Capture the cell that displays the provided text and extract its (X, Y) central coordinate. 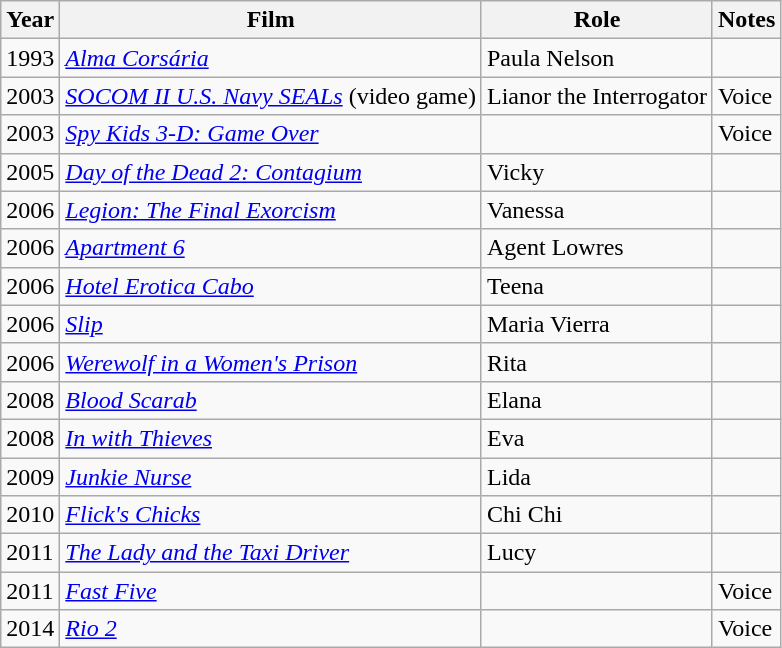
Teena (596, 286)
2009 (30, 477)
SOCOM II U.S. Navy SEALs (video game) (271, 96)
Film (271, 20)
Chi Chi (596, 515)
2010 (30, 515)
Role (596, 20)
Fast Five (271, 591)
Apartment 6 (271, 248)
Paula Nelson (596, 58)
Slip (271, 324)
Spy Kids 3-D: Game Over (271, 134)
Legion: The Final Exorcism (271, 210)
Vicky (596, 172)
Year (30, 20)
Werewolf in a Women's Prison (271, 362)
Lida (596, 477)
Notes (746, 20)
The Lady and the Taxi Driver (271, 553)
Eva (596, 438)
1993 (30, 58)
Hotel Erotica Cabo (271, 286)
Flick's Chicks (271, 515)
2014 (30, 629)
Vanessa (596, 210)
Rio 2 (271, 629)
Maria Vierra (596, 324)
Blood Scarab (271, 400)
Alma Corsária (271, 58)
Elana (596, 400)
2005 (30, 172)
Rita (596, 362)
Junkie Nurse (271, 477)
Day of the Dead 2: Contagium (271, 172)
Lucy (596, 553)
In with Thieves (271, 438)
Lianor the Interrogator (596, 96)
Agent Lowres (596, 248)
